For the text-containing cell, return its midpoint in (x, y) coordinate format. 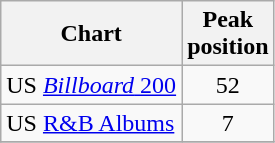
7 (228, 123)
Chart (92, 34)
52 (228, 85)
US Billboard 200 (92, 85)
Peakposition (228, 34)
US R&B Albums (92, 123)
